Locate the cell with the specified text and output its [x, y] center coordinate. 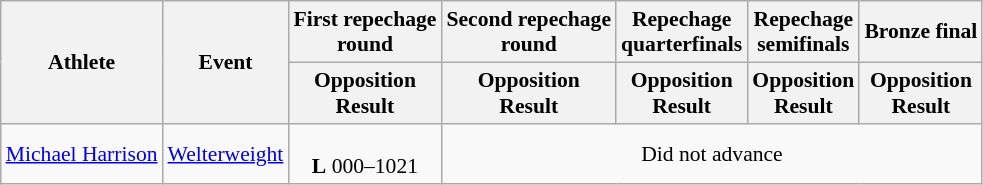
Second repechage round [528, 32]
Repechage semifinals [803, 32]
First repechage round [364, 32]
L 000–1021 [364, 154]
Repechage quarterfinals [682, 32]
Did not advance [712, 154]
Bronze final [920, 32]
Event [226, 62]
Michael Harrison [82, 154]
Athlete [82, 62]
Welterweight [226, 154]
